Output the [X, Y] coordinate of the center of the cell containing the given text.  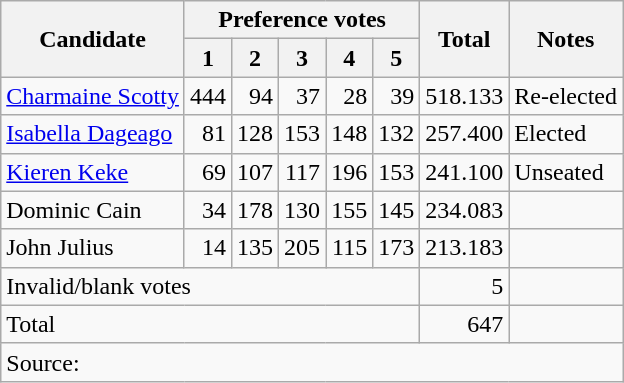
John Julius [93, 248]
647 [464, 324]
205 [302, 248]
257.400 [464, 134]
39 [396, 96]
117 [302, 172]
234.083 [464, 210]
128 [256, 134]
135 [256, 248]
148 [350, 134]
94 [256, 96]
81 [208, 134]
Source: [312, 362]
Charmaine Scotty [93, 96]
130 [302, 210]
Candidate [93, 39]
132 [396, 134]
Notes [566, 39]
28 [350, 96]
107 [256, 172]
444 [208, 96]
518.133 [464, 96]
14 [208, 248]
155 [350, 210]
Kieren Keke [93, 172]
37 [302, 96]
Preference votes [302, 20]
Unseated [566, 172]
241.100 [464, 172]
34 [208, 210]
Isabella Dageago [93, 134]
2 [256, 58]
3 [302, 58]
196 [350, 172]
Dominic Cain [93, 210]
Re-elected [566, 96]
178 [256, 210]
213.183 [464, 248]
173 [396, 248]
145 [396, 210]
Invalid/blank votes [210, 286]
115 [350, 248]
4 [350, 58]
1 [208, 58]
Elected [566, 134]
69 [208, 172]
